Extract the (X, Y) coordinate from the center of the cell holding the provided text.  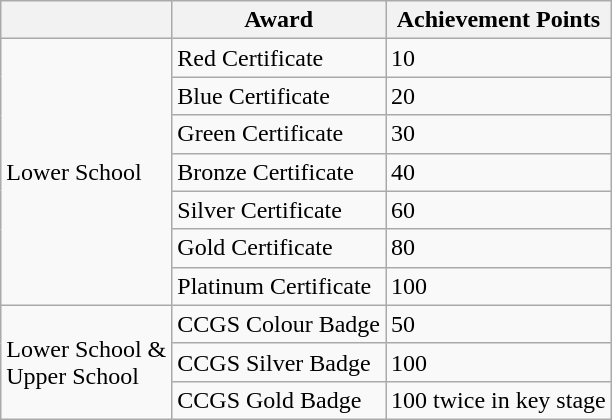
Gold Certificate (279, 248)
Silver Certificate (279, 210)
CCGS Colour Badge (279, 324)
Red Certificate (279, 58)
20 (499, 96)
Platinum Certificate (279, 286)
Lower School &Upper School (86, 362)
Blue Certificate (279, 96)
Award (279, 20)
80 (499, 248)
Lower School (86, 172)
Bronze Certificate (279, 172)
30 (499, 134)
CCGS Gold Badge (279, 400)
40 (499, 172)
60 (499, 210)
Green Certificate (279, 134)
100 twice in key stage (499, 400)
50 (499, 324)
10 (499, 58)
CCGS Silver Badge (279, 362)
Achievement Points (499, 20)
